Capture the cell that displays the provided text and extract its [x, y] central coordinate. 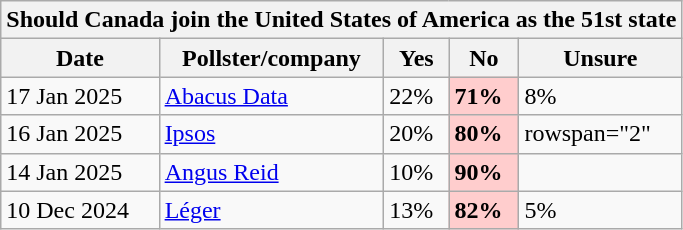
20% [416, 134]
10% [416, 172]
10 Dec 2024 [80, 210]
Unsure [600, 58]
8% [600, 96]
22% [416, 96]
Yes [416, 58]
80% [484, 134]
Date [80, 58]
Abacus Data [272, 96]
rowspan="2" [600, 134]
14 Jan 2025 [80, 172]
16 Jan 2025 [80, 134]
Pollster/company [272, 58]
17 Jan 2025 [80, 96]
No [484, 58]
5% [600, 210]
Léger [272, 210]
90% [484, 172]
71% [484, 96]
Angus Reid [272, 172]
Ipsos [272, 134]
Should Canada join the United States of America as the 51st state [342, 20]
82% [484, 210]
13% [416, 210]
